Locate the cell with the specified text and output its (x, y) center coordinate. 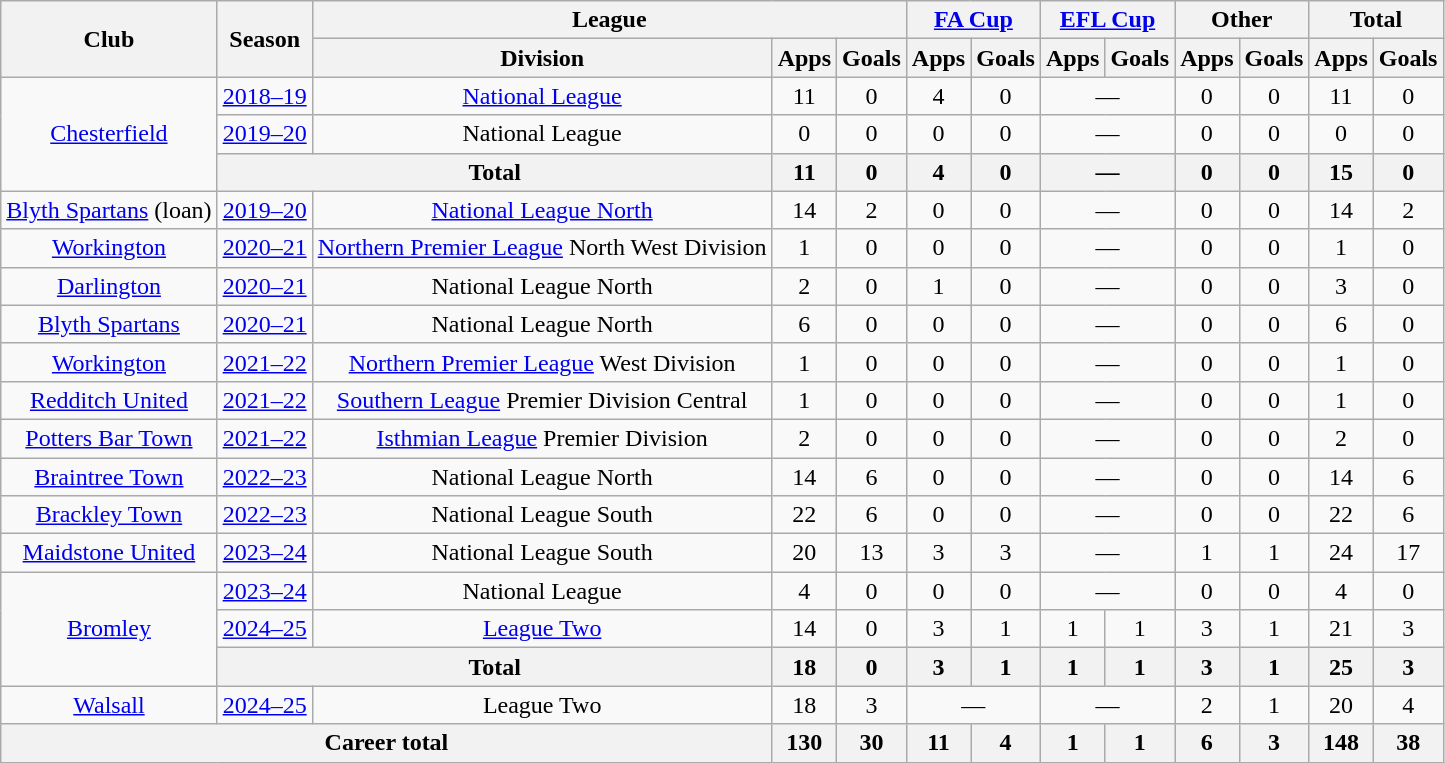
25 (1341, 667)
Isthmian League Premier Division (542, 438)
Club (109, 39)
Darlington (109, 286)
Career total (386, 743)
148 (1341, 743)
38 (1408, 743)
17 (1408, 553)
30 (872, 743)
24 (1341, 553)
EFL Cup (1107, 20)
2018–19 (264, 96)
Northern Premier League North West Division (542, 248)
Southern League Premier Division Central (542, 400)
Bromley (109, 629)
Chesterfield (109, 134)
Northern Premier League West Division (542, 362)
Season (264, 39)
Brackley Town (109, 515)
15 (1341, 172)
Potters Bar Town (109, 438)
Blyth Spartans (loan) (109, 210)
Redditch United (109, 400)
13 (872, 553)
Other (1242, 20)
130 (804, 743)
Walsall (109, 705)
FA Cup (973, 20)
Blyth Spartans (109, 324)
21 (1341, 629)
League (609, 20)
Division (542, 58)
Braintree Town (109, 477)
Maidstone United (109, 553)
